Locate the cell with the specified text and output its (X, Y) center coordinate. 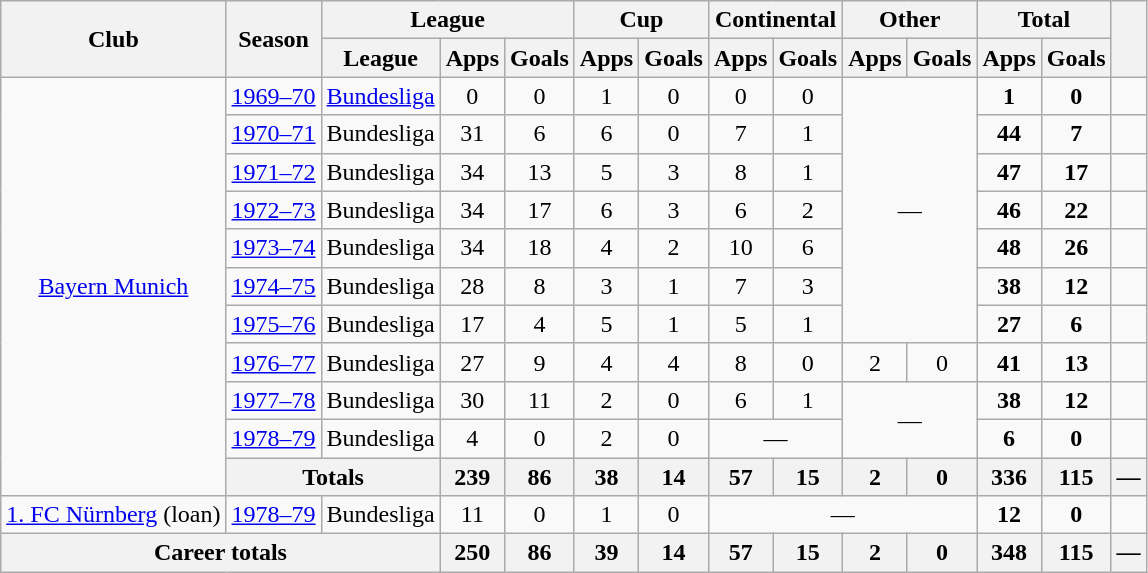
30 (472, 400)
1974–75 (274, 286)
39 (606, 553)
47 (1009, 172)
Continental (775, 20)
44 (1009, 134)
31 (472, 134)
336 (1009, 477)
1973–74 (274, 248)
Cup (641, 20)
Totals (333, 477)
22 (1076, 210)
9 (540, 362)
1976–77 (274, 362)
1977–78 (274, 400)
Total (1044, 20)
28 (472, 286)
46 (1009, 210)
48 (1009, 248)
1969–70 (274, 96)
Career totals (220, 553)
Bayern Munich (114, 286)
348 (1009, 553)
250 (472, 553)
Other (910, 20)
18 (540, 248)
239 (472, 477)
10 (740, 248)
26 (1076, 248)
41 (1009, 362)
Club (114, 39)
Season (274, 39)
1970–71 (274, 134)
1971–72 (274, 172)
1. FC Nürnberg (loan) (114, 515)
1975–76 (274, 324)
1972–73 (274, 210)
